Return (X, Y) of the center of cell containing provided text 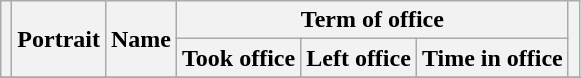
Name (140, 39)
Portrait (59, 39)
Term of office (373, 20)
Left office (359, 58)
Took office (239, 58)
Time in office (492, 58)
